Search for the cell housing the specified text and yield its (X, Y) center coordinate. 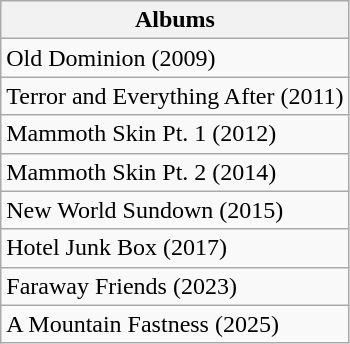
Terror and Everything After (2011) (175, 96)
New World Sundown (2015) (175, 210)
Mammoth Skin Pt. 1 (2012) (175, 134)
Hotel Junk Box (2017) (175, 248)
Mammoth Skin Pt. 2 (2014) (175, 172)
A Mountain Fastness (2025) (175, 324)
Old Dominion (2009) (175, 58)
Albums (175, 20)
Faraway Friends (2023) (175, 286)
